Determine the [x, y] coordinate at the center of the cell enclosing the given text.  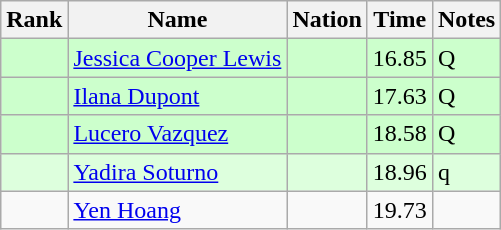
q [466, 172]
18.96 [400, 172]
19.73 [400, 210]
16.85 [400, 58]
18.58 [400, 134]
Rank [34, 20]
Lucero Vazquez [178, 134]
Ilana Dupont [178, 96]
Yadira Soturno [178, 172]
Jessica Cooper Lewis [178, 58]
Notes [466, 20]
Nation [327, 20]
Name [178, 20]
Yen Hoang [178, 210]
17.63 [400, 96]
Time [400, 20]
